Extract the [x, y] coordinate from the center of the cell holding the provided text.  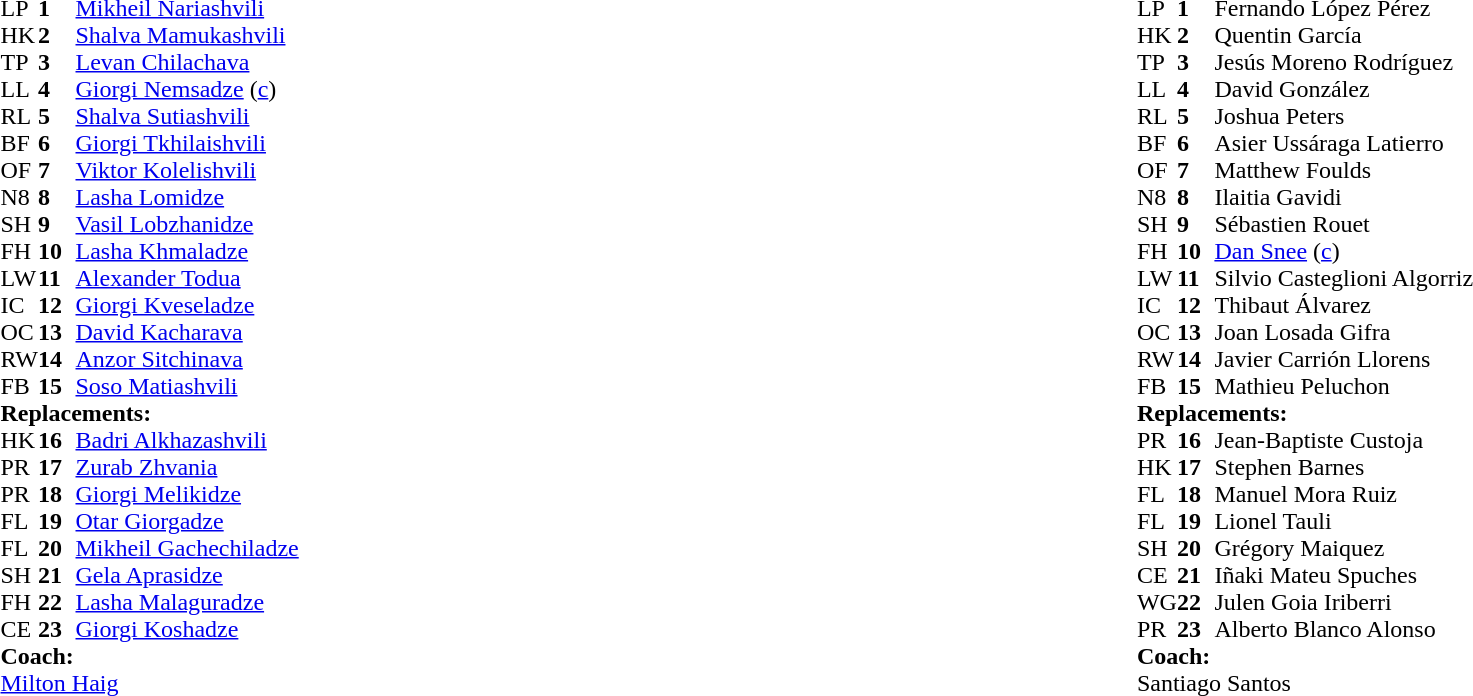
Shalva Mamukashvili [188, 36]
Stephen Barnes [1344, 468]
Joan Losada Gifra [1344, 332]
Lasha Malaguradze [188, 602]
Otar Giorgadze [188, 522]
Alberto Blanco Alonso [1344, 630]
Alexander Todua [188, 278]
Vasil Lobzhanidze [188, 224]
Viktor Kolelishvili [188, 170]
Mathieu Peluchon [1344, 386]
Lasha Khmaladze [188, 252]
Javier Carrión Llorens [1344, 360]
Giorgi Koshadze [188, 630]
Matthew Foulds [1344, 170]
Lasha Lomidze [188, 198]
Soso Matiashvili [188, 386]
Anzor Sitchinava [188, 360]
Giorgi Nemsadze (c) [188, 90]
Manuel Mora Ruiz [1344, 494]
Iñaki Mateu Spuches [1344, 576]
Dan Snee (c) [1344, 252]
Giorgi Kveseladze [188, 306]
Badri Alkhazashvili [188, 440]
Sébastien Rouet [1344, 224]
Lionel Tauli [1344, 522]
Silvio Casteglioni Algorriz [1344, 278]
Giorgi Melikidze [188, 494]
Thibaut Álvarez [1344, 306]
Zurab Zhvania [188, 468]
Julen Goia Iriberri [1344, 602]
Jean-Baptiste Custoja [1344, 440]
Quentin García [1344, 36]
David González [1344, 90]
Giorgi Tkhilaishvili [188, 144]
Levan Chilachava [188, 62]
Shalva Sutiashvili [188, 116]
WG [1157, 602]
Jesús Moreno Rodríguez [1344, 62]
Asier Ussáraga Latierro [1344, 144]
David Kacharava [188, 332]
Ilaitia Gavidi [1344, 198]
Mikheil Gachechiladze [188, 548]
Grégory Maiquez [1344, 548]
Joshua Peters [1344, 116]
Gela Aprasidze [188, 576]
